From the cell containing the given text, extract its center point as [X, Y] coordinate. 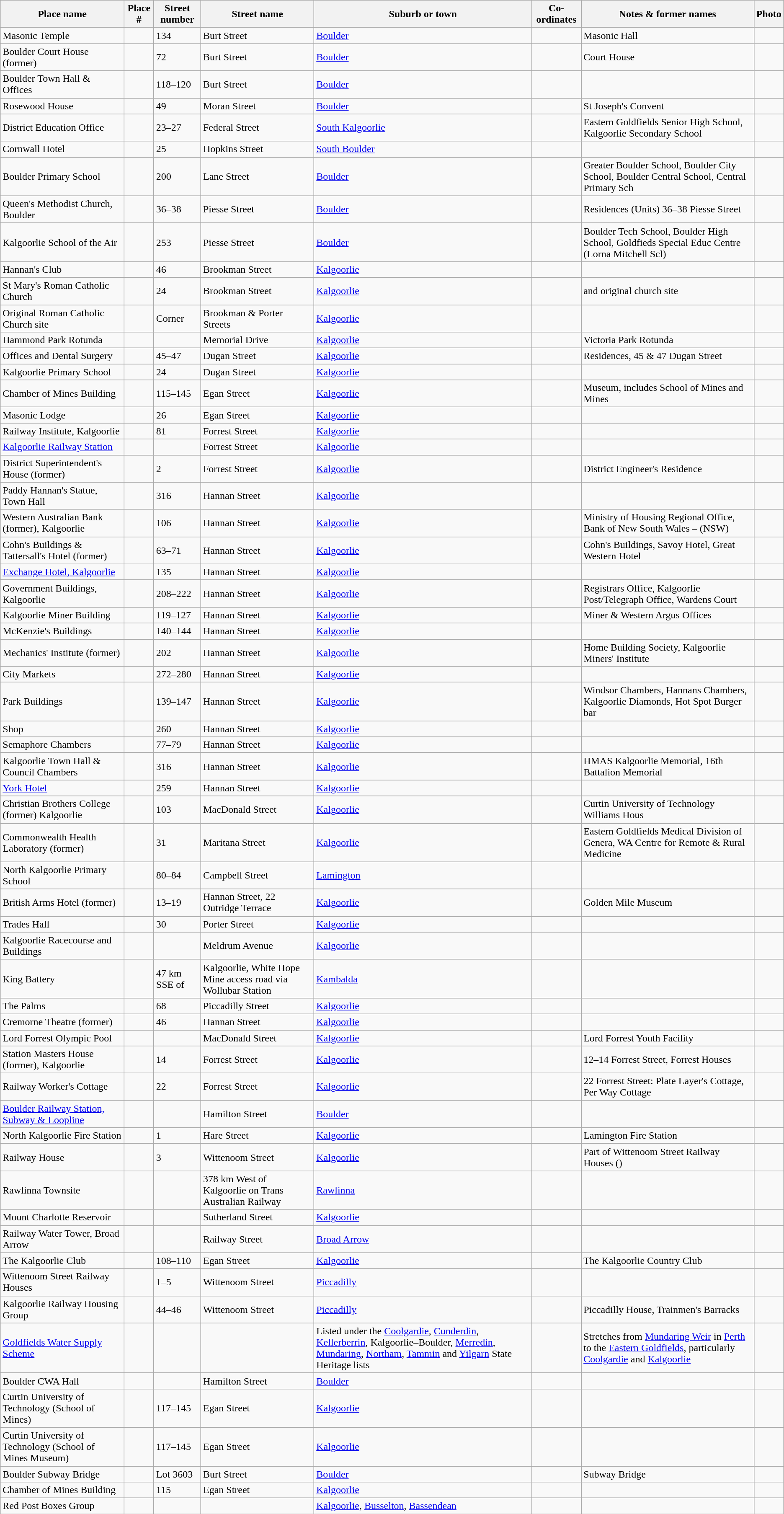
103 [177, 809]
Street number [177, 14]
68 [177, 1006]
and original church site [668, 291]
202 [177, 653]
272–280 [177, 674]
200 [177, 176]
260 [177, 729]
Rosewood House [62, 106]
22 Forrest Street: Plate Layer's Cottage, Per Way Cottage [668, 1087]
Greater Boulder School, Boulder City School, Boulder Central School, Central Primary Sch [668, 176]
District Education Office [62, 127]
Cohn's Buildings & Tattersall's Hotel (former) [62, 550]
British Arms Hotel (former) [62, 902]
Place name [62, 14]
Kalgoorlie Primary School [62, 372]
Cremorne Theatre (former) [62, 1022]
12–14 Forrest Street, Forrest Houses [668, 1060]
Railway Street [257, 1239]
Semaphore Chambers [62, 745]
Cornwall Hotel [62, 149]
York Hotel [62, 788]
HMAS Kalgoorlie Memorial, 16th Battalion Memorial [668, 767]
Christian Brothers College (former) Kalgoorlie [62, 809]
Piccadilly Street [257, 1006]
St Joseph's Convent [668, 106]
South Boulder [423, 149]
13–19 [177, 902]
Place # [139, 14]
Kalgoorlie, Busselton, Bassendean [423, 1506]
North Kalgoorlie Fire Station [62, 1136]
259 [177, 788]
Shop [62, 729]
North Kalgoorlie Primary School [62, 876]
Trades Hall [62, 924]
Eastern Goldfields Senior High School, Kalgoorlie Secondary School [668, 127]
Brookman & Porter Streets [257, 318]
Railway House [62, 1157]
Residences, 45 & 47 Dugan Street [668, 356]
Kalgoorlie Town Hall & Council Chambers [62, 767]
3 [177, 1157]
Boulder Subway Bridge [62, 1474]
King Battery [62, 979]
Subway Bridge [668, 1474]
118–120 [177, 85]
McKenzie's Buildings [62, 631]
Street name [257, 14]
49 [177, 106]
Lord Forrest Youth Facility [668, 1038]
63–71 [177, 550]
Wittenoom Street Railway Houses [62, 1282]
Home Building Society, Kalgoorlie Miners' Institute [668, 653]
81 [177, 431]
Masonic Hall [668, 36]
115 [177, 1490]
Railway Worker's Cottage [62, 1087]
Hare Street [257, 1136]
Registrars Office, Kalgoorlie Post/Telegraph Office, Wardens Court [668, 593]
Part of Wittenoom Street Railway Houses () [668, 1157]
Federal Street [257, 127]
Kalgoorlie Miner Building [62, 615]
Listed under the Coolgardie, Cunderdin, Kellerberrin, Kalgoorlie–Boulder, Merredin, Mundaring, Northam, Tammin and Yilgarn State Heritage lists [423, 1348]
Park Buildings [62, 702]
The Kalgoorlie Club [62, 1261]
Boulder Town Hall & Offices [62, 85]
Hannan Street, 22 Outridge Terrace [257, 902]
14 [177, 1060]
Boulder Railway Station, Subway & Loopline [62, 1114]
Boulder Court House (former) [62, 57]
Suburb or town [423, 14]
Moran Street [257, 106]
Curtin University of Technology (School of Mines) [62, 1408]
Lamington [423, 876]
Railway Water Tower, Broad Arrow [62, 1239]
2 [177, 468]
District Superintendent's House (former) [62, 468]
Notes & former names [668, 14]
115–145 [177, 394]
Sutherland Street [257, 1217]
Mount Charlotte Reservoir [62, 1217]
31 [177, 842]
106 [177, 523]
Masonic Temple [62, 36]
Kalgoorlie Railway Housing Group [62, 1310]
Lamington Fire Station [668, 1136]
Piccadilly House, Trainmen's Barracks [668, 1310]
Stretches from Mundaring Weir in Perth to the Eastern Goldfields, particularly Coolgardie and Kalgoorlie [668, 1348]
Curtin University of Technology Williams Hous [668, 809]
Kalgoorlie School of the Air [62, 242]
135 [177, 572]
Paddy Hannan's Statue, Town Hall [62, 496]
Railway Institute, Kalgoorlie [62, 431]
Rawlinna [423, 1190]
Eastern Goldfields Medical Division of Genera, WA Centre for Remote & Rural Medicine [668, 842]
Offices and Dental Surgery [62, 356]
Photo [769, 14]
Corner [177, 318]
1 [177, 1136]
23–27 [177, 127]
Kalgoorlie Railway Station [62, 447]
22 [177, 1087]
Maritana Street [257, 842]
108–110 [177, 1261]
77–79 [177, 745]
Hammond Park Rotunda [62, 340]
36–38 [177, 209]
Kalgoorlie, White Hope Mine access road via Wollubar Station [257, 979]
St Mary's Roman Catholic Church [62, 291]
Original Roman Catholic Church site [62, 318]
Memorial Drive [257, 340]
25 [177, 149]
Lane Street [257, 176]
Kalgoorlie Racecourse and Buildings [62, 946]
139–147 [177, 702]
30 [177, 924]
Court House [668, 57]
Museum, includes School of Mines and Mines [668, 394]
Ministry of Housing Regional Office, Bank of New South Wales – (NSW) [668, 523]
Meldrum Avenue [257, 946]
47 km SSE of [177, 979]
Goldfields Water Supply Scheme [62, 1348]
District Engineer's Residence [668, 468]
Lord Forrest Olympic Pool [62, 1038]
45–47 [177, 356]
26 [177, 415]
Government Buildings, Kalgoorlie [62, 593]
Commonwealth Health Laboratory (former) [62, 842]
South Kalgoorlie [423, 127]
72 [177, 57]
Boulder Primary School [62, 176]
Golden Mile Museum [668, 902]
Rawlinna Townsite [62, 1190]
Broad Arrow [423, 1239]
Western Australian Bank (former), Kalgoorlie [62, 523]
Porter Street [257, 924]
Kambalda [423, 979]
Miner & Western Argus Offices [668, 615]
Hopkins Street [257, 149]
Victoria Park Rotunda [668, 340]
Masonic Lodge [62, 415]
Campbell Street [257, 876]
Curtin University of Technology (School of Mines Museum) [62, 1447]
Station Masters House (former), Kalgoorlie [62, 1060]
Cohn's Buildings, Savoy Hotel, Great Western Hotel [668, 550]
Lot 3603 [177, 1474]
80–84 [177, 876]
Mechanics' Institute (former) [62, 653]
253 [177, 242]
Queen's Methodist Church, Boulder [62, 209]
The Kalgoorlie Country Club [668, 1261]
Boulder Tech School, Boulder High School, Goldfieds Special Educ Centre (Lorna Mitchell Scl) [668, 242]
44–46 [177, 1310]
119–127 [177, 615]
378 km West of Kalgoorlie on Trans Australian Railway [257, 1190]
Co-ordinates [557, 14]
134 [177, 36]
1–5 [177, 1282]
The Palms [62, 1006]
208–222 [177, 593]
140–144 [177, 631]
City Markets [62, 674]
Hannan's Club [62, 269]
Boulder CWA Hall [62, 1381]
Residences (Units) 36–38 Piesse Street [668, 209]
Red Post Boxes Group [62, 1506]
Exchange Hotel, Kalgoorlie [62, 572]
Windsor Chambers, Hannans Chambers, Kalgoorlie Diamonds, Hot Spot Burger bar [668, 702]
